Search for the cell housing the specified text and yield its [X, Y] center coordinate. 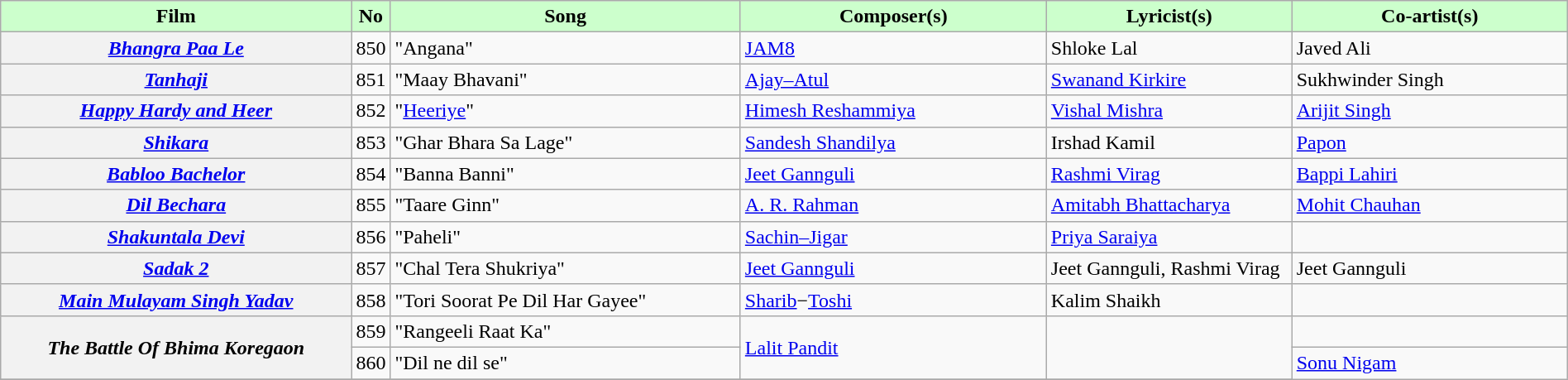
JAM8 [893, 48]
Shloke Lal [1169, 48]
Shikara [176, 142]
Sadak 2 [176, 268]
The Battle Of Bhima Koregaon [176, 347]
Irshad Kamil [1169, 142]
Bhangra Paa Le [176, 48]
857 [370, 268]
Ajay–Atul [893, 79]
Shakuntala Devi [176, 237]
"Heeriye" [566, 111]
851 [370, 79]
"Taare Ginn" [566, 205]
"Rangeeli Raat Ka" [566, 331]
Priya Saraiya [1169, 237]
Lyricist(s) [1169, 17]
854 [370, 174]
A. R. Rahman [893, 205]
"Banna Banni" [566, 174]
No [370, 17]
852 [370, 111]
856 [370, 237]
Main Mulayam Singh Yadav [176, 300]
Babloo Bachelor [176, 174]
Lalit Pandit [893, 347]
Tanhaji [176, 79]
Rashmi Virag [1169, 174]
"Angana" [566, 48]
Song [566, 17]
858 [370, 300]
Papon [1429, 142]
Sukhwinder Singh [1429, 79]
Sachin–Jigar [893, 237]
"Dil ne dil se" [566, 363]
Bappi Lahiri [1429, 174]
Co-artist(s) [1429, 17]
"Paheli" [566, 237]
Sharib−Toshi [893, 300]
Film [176, 17]
"Chal Tera Shukriya" [566, 268]
Arijit Singh [1429, 111]
Himesh Reshammiya [893, 111]
Happy Hardy and Heer [176, 111]
Javed Ali [1429, 48]
"Ghar Bhara Sa Lage" [566, 142]
860 [370, 363]
850 [370, 48]
853 [370, 142]
"Tori Soorat Pe Dil Har Gayee" [566, 300]
Sandesh Shandilya [893, 142]
Composer(s) [893, 17]
Swanand Kirkire [1169, 79]
"Maay Bhavani" [566, 79]
859 [370, 331]
Jeet Gannguli, Rashmi Virag [1169, 268]
855 [370, 205]
Kalim Shaikh [1169, 300]
Dil Bechara [176, 205]
Mohit Chauhan [1429, 205]
Amitabh Bhattacharya [1169, 205]
Vishal Mishra [1169, 111]
Sonu Nigam [1429, 363]
